Provide the [x, y] coordinate of the cell's center where the given text is located.  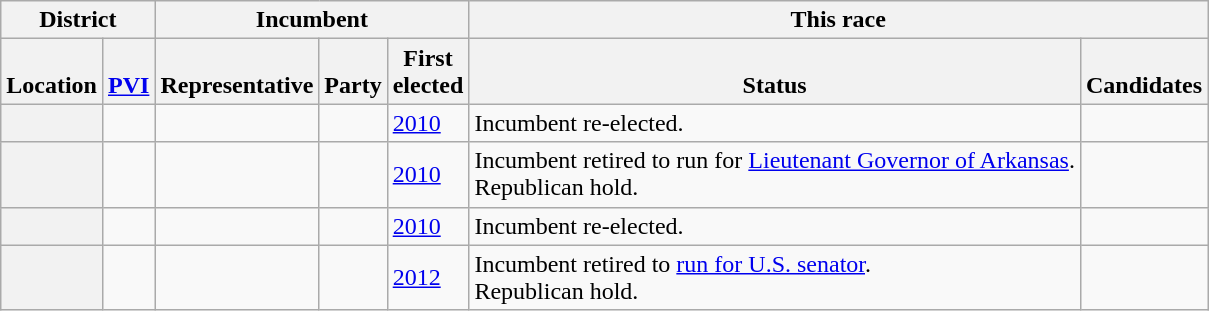
Location [52, 72]
This race [838, 20]
Incumbent [312, 20]
Representative [237, 72]
Incumbent retired to run for Lieutenant Governor of Arkansas.Republican hold. [775, 174]
District [78, 20]
Incumbent retired to run for U.S. senator.Republican hold. [775, 278]
Firstelected [428, 72]
Status [775, 72]
PVI [128, 72]
Candidates [1144, 72]
Party [353, 72]
2012 [428, 278]
